Provide the (x, y) coordinate of the cell's center where the given text is located.  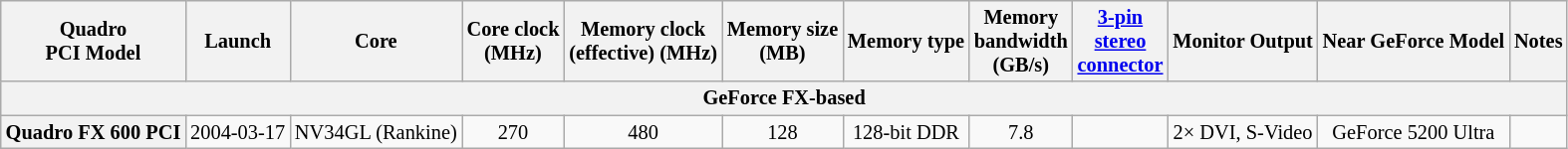
QuadroPCI Model (94, 41)
GeForce 5200 Ultra (1414, 132)
3-pinstereoconnector (1121, 41)
270 (514, 132)
Core clock(MHz) (514, 41)
GeForce FX-based (785, 98)
Quadro FX 600 PCI (94, 132)
128-bit DDR (907, 132)
7.8 (1021, 132)
2× DVI, S-Video (1242, 132)
128 (783, 132)
Memory size(MB) (783, 41)
Core (377, 41)
480 (644, 132)
Memorybandwidth(GB/s) (1021, 41)
2004-03-17 (237, 132)
Memory clock(effective) (MHz) (644, 41)
NV34GL (Rankine) (377, 132)
Launch (237, 41)
Memory type (907, 41)
Near GeForce Model (1414, 41)
Notes (1538, 41)
Monitor Output (1242, 41)
